Extract the (x, y) coordinate from the center of the cell holding the provided text.  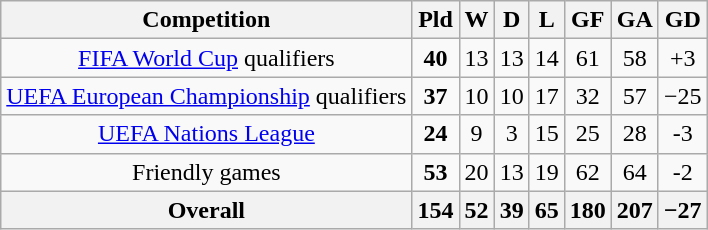
57 (634, 96)
207 (634, 210)
Friendly games (206, 172)
D (512, 20)
24 (436, 134)
154 (436, 210)
Overall (206, 210)
52 (476, 210)
20 (476, 172)
-3 (682, 134)
+3 (682, 58)
28 (634, 134)
58 (634, 58)
14 (546, 58)
Competition (206, 20)
37 (436, 96)
GA (634, 20)
W (476, 20)
15 (546, 134)
Pld (436, 20)
62 (588, 172)
64 (634, 172)
65 (546, 210)
32 (588, 96)
180 (588, 210)
53 (436, 172)
39 (512, 210)
40 (436, 58)
17 (546, 96)
GD (682, 20)
61 (588, 58)
FIFA World Cup qualifiers (206, 58)
9 (476, 134)
25 (588, 134)
19 (546, 172)
GF (588, 20)
L (546, 20)
UEFA Nations League (206, 134)
−27 (682, 210)
-2 (682, 172)
UEFA European Championship qualifiers (206, 96)
−25 (682, 96)
3 (512, 134)
